Identify which cell holds the provided text, then report its (X, Y) central coordinate. 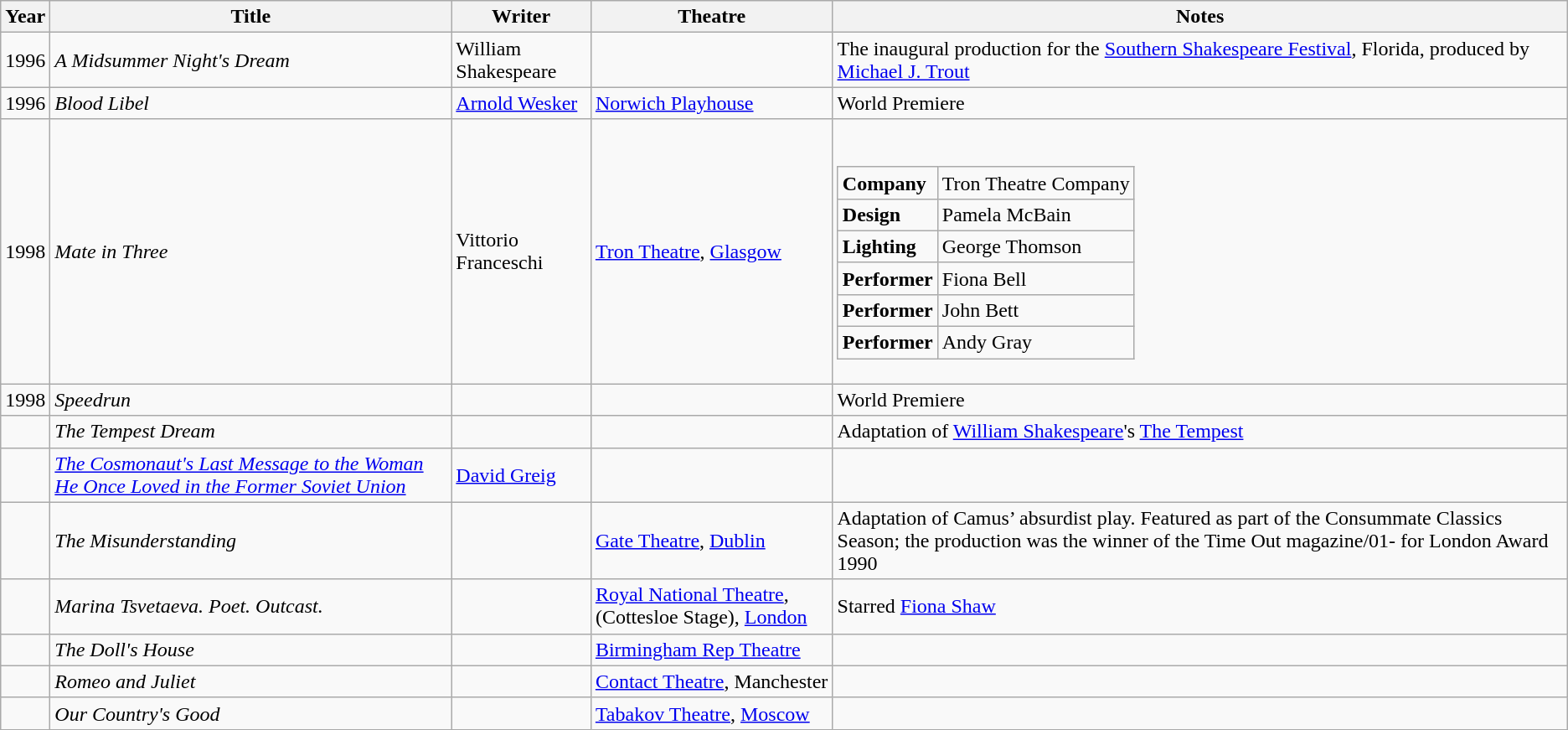
Our Country's Good (251, 713)
Gate Theatre, Dublin (712, 541)
A Midsummer Night's Dream (251, 60)
Notes (1199, 17)
The Doll's House (251, 650)
Tabakov Theatre, Moscow (712, 713)
The Cosmonaut's Last Message to the Woman He Once Loved in the Former Soviet Union (251, 474)
The Misunderstanding (251, 541)
Lighting (888, 246)
Royal National Theatre, (Cottesloe Stage), London (712, 607)
Vittorio Franceschi (521, 251)
Theatre (712, 17)
Year (25, 17)
George Thomson (1035, 246)
Blood Libel (251, 103)
Marina Tsvetaeva. Poet. Outcast. (251, 607)
Romeo and Juliet (251, 681)
Starred Fiona Shaw (1199, 607)
Adaptation of William Shakespeare's The Tempest (1199, 432)
Company (888, 183)
The Tempest Dream (251, 432)
Arnold Wesker (521, 103)
The inaugural production for the Southern Shakespeare Festival, Florida, produced by Michael J. Trout (1199, 60)
Fiona Bell (1035, 278)
Andy Gray (1035, 343)
Birmingham Rep Theatre (712, 650)
William Shakespeare (521, 60)
Norwich Playhouse (712, 103)
David Greig (521, 474)
Design (888, 215)
Writer (521, 17)
Pamela McBain (1035, 215)
Contact Theatre, Manchester (712, 681)
Company Tron Theatre Company Design Pamela McBain Lighting George Thomson Performer Fiona Bell Performer John Bett Performer Andy Gray (1199, 251)
Mate in Three (251, 251)
Tron Theatre Company (1035, 183)
Title (251, 17)
John Bett (1035, 310)
Speedrun (251, 400)
Tron Theatre, Glasgow (712, 251)
